For the text-containing cell, return its midpoint in [X, Y] coordinate format. 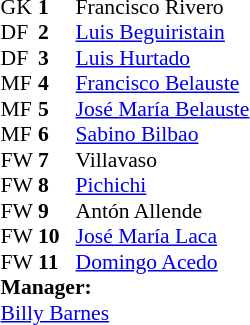
3 [57, 58]
2 [57, 33]
Pichichi [163, 185]
Manager: [126, 287]
5 [57, 109]
7 [57, 160]
10 [57, 237]
8 [57, 185]
Sabino Bilbao [163, 135]
Domingo Acedo [163, 262]
Francisco Belauste [163, 83]
José María Belauste [163, 109]
Villavaso [163, 160]
4 [57, 83]
Luis Beguiristain [163, 33]
9 [57, 211]
Luis Hurtado [163, 58]
11 [57, 262]
6 [57, 135]
José María Laca [163, 237]
Antón Allende [163, 211]
